From the cell containing the given text, extract its center point as [X, Y] coordinate. 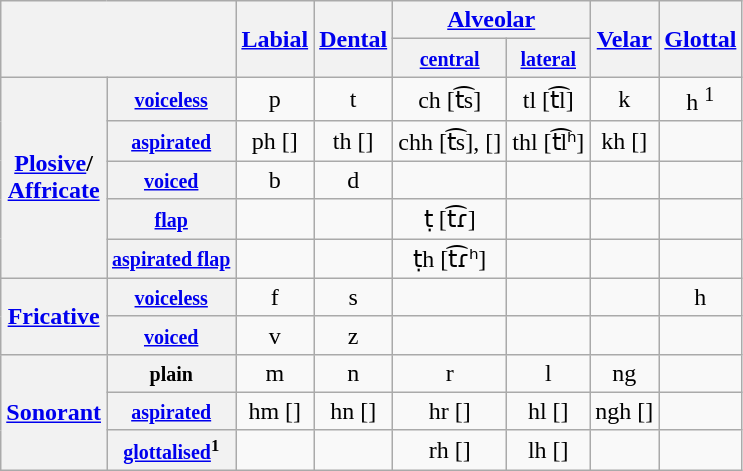
r [450, 373]
Plosive/Affricate [54, 178]
Labial [275, 39]
Dental [354, 39]
chh [t͡s], [] [450, 141]
thl [t͡lʰ] [548, 141]
hn [] [354, 411]
lh [] [548, 450]
f [275, 297]
v [275, 335]
m [275, 373]
rh [] [450, 450]
d [354, 180]
p [275, 100]
tl [t͡l] [548, 100]
lateral [548, 58]
Fricative [54, 316]
glottalised1 [170, 450]
hm [] [275, 411]
h [700, 297]
th [] [354, 141]
Glottal [700, 39]
Velar [624, 39]
ṭh [t͡ɾʰ] [450, 259]
Sonorant [54, 412]
kh [] [624, 141]
central [450, 58]
b [275, 180]
aspirated flap [170, 259]
ch [t͡s] [450, 100]
plain [170, 373]
h 1 [700, 100]
k [624, 100]
ph [] [275, 141]
Alveolar [492, 20]
s [354, 297]
ng [624, 373]
z [354, 335]
flap [170, 219]
hl [] [548, 411]
t [354, 100]
n [354, 373]
hr [] [450, 411]
ngh [] [624, 411]
ṭ [t͡ɾ] [450, 219]
l [548, 373]
